Provide the (X, Y) coordinate of the cell's center where the given text is located.  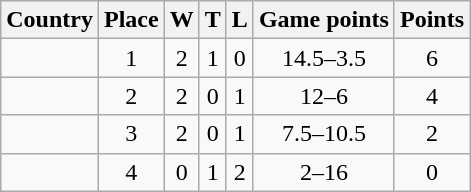
6 (432, 58)
Game points (324, 20)
3 (131, 134)
Country (50, 20)
14.5–3.5 (324, 58)
7.5–10.5 (324, 134)
Place (131, 20)
L (240, 20)
T (212, 20)
12–6 (324, 96)
W (182, 20)
2–16 (324, 172)
Points (432, 20)
